Output the [x, y] coordinate of the center of the cell containing the given text.  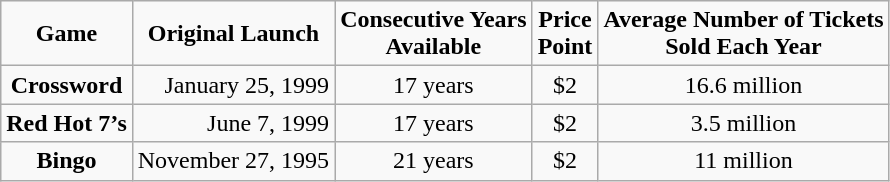
Consecutive YearsAvailable [434, 34]
Game [67, 34]
Crossword [67, 85]
June 7, 1999 [233, 123]
January 25, 1999 [233, 85]
21 years [434, 161]
Bingo [67, 161]
3.5 million [744, 123]
Red Hot 7’s [67, 123]
November 27, 1995 [233, 161]
Original Launch [233, 34]
Average Number of TicketsSold Each Year [744, 34]
11 million [744, 161]
16.6 million [744, 85]
PricePoint [565, 34]
